Identify which cell holds the provided text, then report its [X, Y] central coordinate. 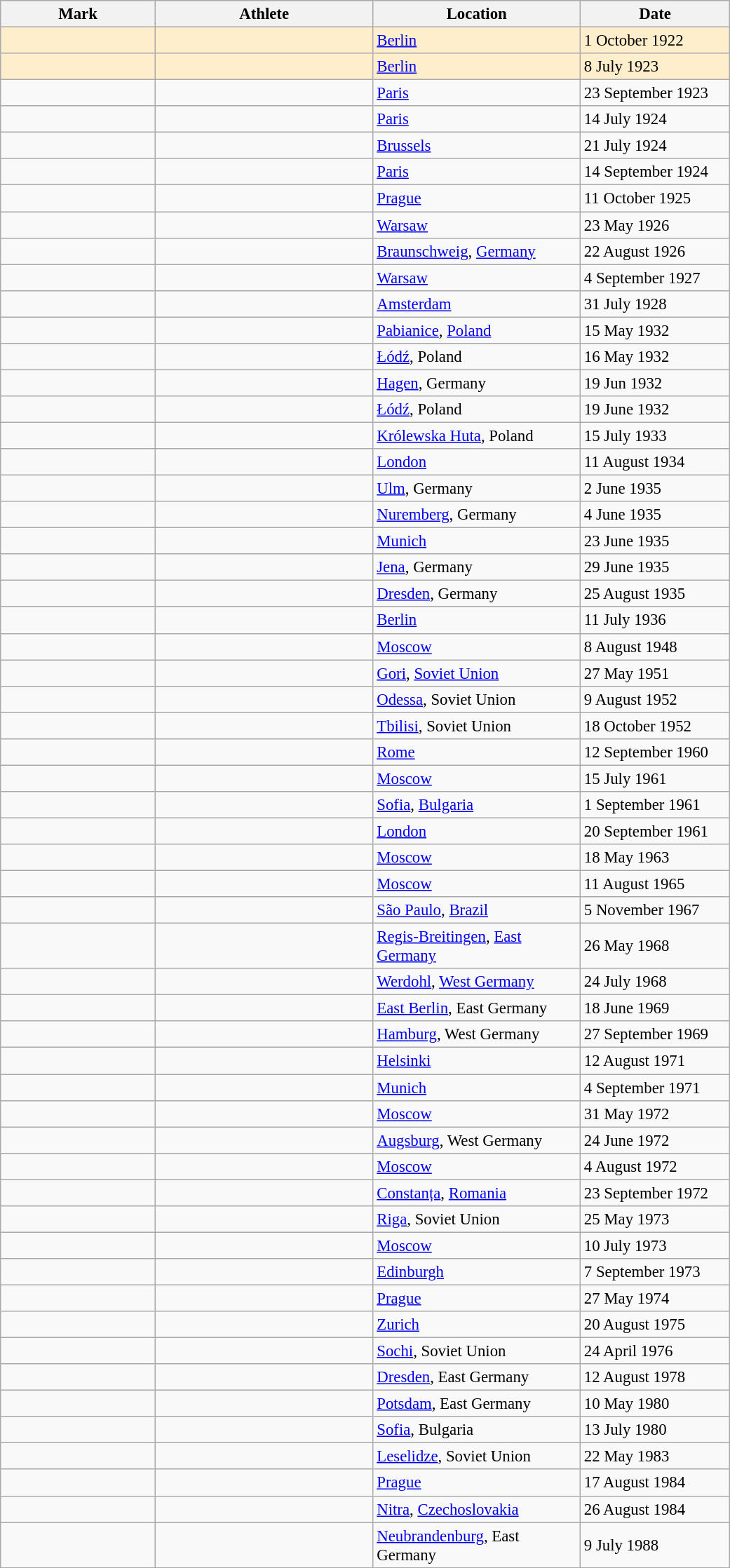
Tbilisi, Soviet Union [477, 726]
25 May 1973 [655, 1219]
15 July 1933 [655, 435]
Regis-Breitingen, East Germany [477, 947]
29 June 1935 [655, 567]
Dresden, Germany [477, 594]
1 October 1922 [655, 41]
27 May 1951 [655, 673]
8 August 1948 [655, 647]
Brussels [477, 146]
Riga, Soviet Union [477, 1219]
Hamburg, West Germany [477, 1034]
Location [477, 14]
2 June 1935 [655, 489]
23 June 1935 [655, 541]
Pabianice, Poland [477, 330]
Ulm, Germany [477, 489]
27 May 1974 [655, 1298]
Odessa, Soviet Union [477, 699]
21 July 1924 [655, 146]
Braunschweig, Germany [477, 251]
Mark [79, 14]
São Paulo, Brazil [477, 910]
4 September 1971 [655, 1088]
1 September 1961 [655, 805]
14 July 1924 [655, 119]
Helsinki [477, 1061]
22 August 1926 [655, 251]
Amsterdam [477, 304]
26 May 1968 [655, 947]
11 August 1965 [655, 884]
23 May 1926 [655, 225]
11 August 1934 [655, 462]
10 July 1973 [655, 1245]
27 September 1969 [655, 1034]
25 August 1935 [655, 594]
19 June 1932 [655, 410]
12 August 1978 [655, 1377]
31 May 1972 [655, 1114]
Potsdam, East Germany [477, 1404]
Sochi, Soviet Union [477, 1351]
17 August 1984 [655, 1483]
Dresden, East Germany [477, 1377]
11 July 1936 [655, 621]
7 September 1973 [655, 1272]
Nuremberg, Germany [477, 515]
9 July 1988 [655, 1546]
20 September 1961 [655, 831]
13 July 1980 [655, 1430]
Constanța, Romania [477, 1193]
19 Jun 1932 [655, 383]
10 May 1980 [655, 1404]
15 May 1932 [655, 330]
12 August 1971 [655, 1061]
23 September 1972 [655, 1193]
8 July 1923 [655, 67]
14 September 1924 [655, 172]
11 October 1925 [655, 198]
15 July 1961 [655, 778]
4 August 1972 [655, 1166]
24 June 1972 [655, 1140]
Hagen, Germany [477, 383]
22 May 1983 [655, 1457]
Date [655, 14]
Augsburg, West Germany [477, 1140]
16 May 1932 [655, 357]
18 October 1952 [655, 726]
26 August 1984 [655, 1509]
9 August 1952 [655, 699]
Athlete [264, 14]
Nitra, Czechoslovakia [477, 1509]
Leselidze, Soviet Union [477, 1457]
24 July 1968 [655, 982]
Werdohl, West Germany [477, 982]
4 June 1935 [655, 515]
4 September 1927 [655, 278]
Jena, Germany [477, 567]
12 September 1960 [655, 752]
Gori, Soviet Union [477, 673]
18 May 1963 [655, 858]
23 September 1923 [655, 93]
Królewska Huta, Poland [477, 435]
20 August 1975 [655, 1325]
18 June 1969 [655, 1008]
Neubrandenburg, East Germany [477, 1546]
31 July 1928 [655, 304]
Zurich [477, 1325]
5 November 1967 [655, 910]
24 April 1976 [655, 1351]
Rome [477, 752]
Edinburgh [477, 1272]
East Berlin, East Germany [477, 1008]
